Find where the given text appears and provide that cell's center as [x, y] coordinate. 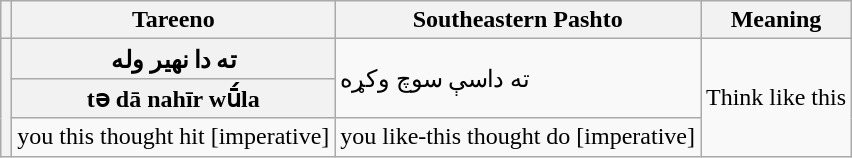
Southeastern Pashto [518, 20]
you like-this thought do [imperative] [518, 137]
ته داسې سوچ وکړه [518, 78]
Tareeno [174, 20]
ته دا نهير وله [174, 59]
you this thought hit [imperative] [174, 137]
tə dā nahīr wū́la [174, 98]
Meaning [776, 20]
Think like this [776, 98]
